Capture the cell that displays the provided text and extract its (x, y) central coordinate. 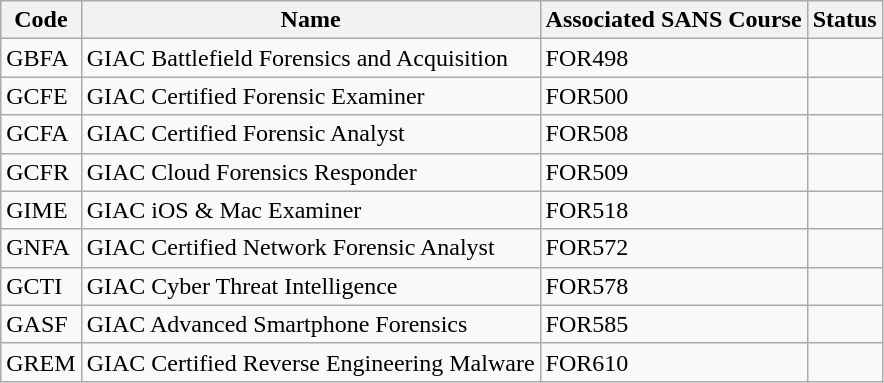
Name (310, 20)
GIAC Cyber Threat Intelligence (310, 286)
GASF (41, 324)
GIAC iOS & Mac Examiner (310, 210)
GCFR (41, 172)
GBFA (41, 58)
GIAC Certified Reverse Engineering Malware (310, 362)
GREM (41, 362)
FOR518 (674, 210)
GIAC Cloud Forensics Responder (310, 172)
GIAC Certified Forensic Analyst (310, 134)
GIAC Certified Network Forensic Analyst (310, 248)
GIAC Certified Forensic Examiner (310, 96)
Status (844, 20)
FOR610 (674, 362)
GIME (41, 210)
FOR572 (674, 248)
FOR585 (674, 324)
GIAC Advanced Smartphone Forensics (310, 324)
GCFA (41, 134)
FOR500 (674, 96)
GIAC Battlefield Forensics and Acquisition (310, 58)
Code (41, 20)
FOR508 (674, 134)
FOR498 (674, 58)
GNFA (41, 248)
GCTI (41, 286)
GCFE (41, 96)
Associated SANS Course (674, 20)
FOR578 (674, 286)
FOR509 (674, 172)
